Return the [x, y] coordinate for the center point of the cell that contains the specified text.  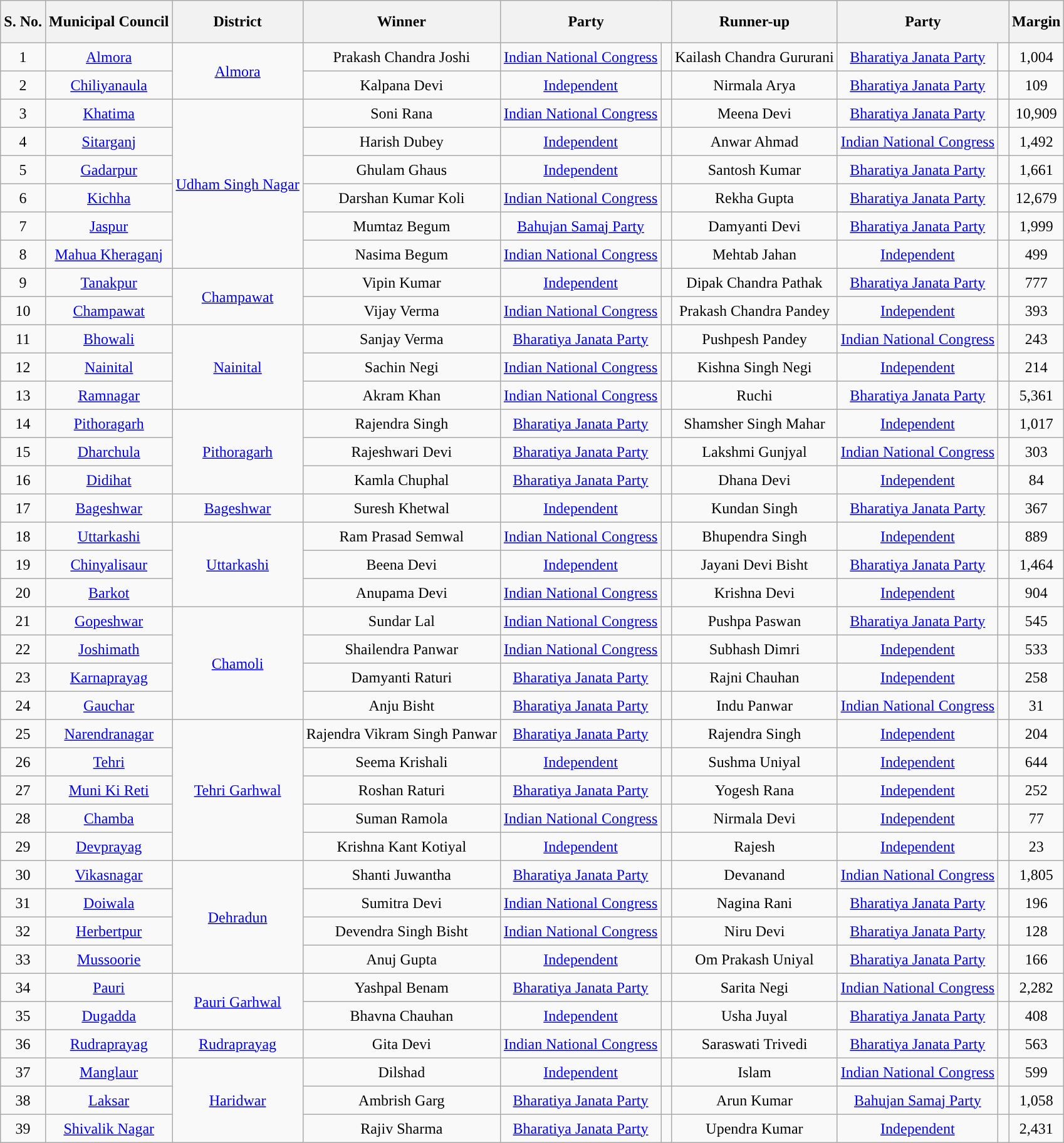
258 [1036, 677]
408 [1036, 1015]
Mahua Kheraganj [108, 254]
22 [23, 649]
19 [23, 564]
24 [23, 706]
Shamsher Singh Mahar [754, 424]
Chamba [108, 818]
Bhowali [108, 338]
166 [1036, 959]
9 [23, 282]
District [237, 22]
Winner [401, 22]
889 [1036, 536]
Beena Devi [401, 564]
Sanjay Verma [401, 338]
37 [23, 1072]
Karnaprayag [108, 677]
18 [23, 536]
Om Prakash Uniyal [754, 959]
367 [1036, 508]
904 [1036, 593]
1,004 [1036, 56]
Laksar [108, 1100]
Meena Devi [754, 113]
Margin [1036, 22]
11 [23, 338]
S. No. [23, 22]
Roshan Raturi [401, 790]
13 [23, 395]
Kichha [108, 198]
Rajendra Vikram Singh Panwar [401, 733]
644 [1036, 762]
2,282 [1036, 988]
Anju Bisht [401, 706]
Rajiv Sharma [401, 1128]
Saraswati Trivedi [754, 1044]
Krishna Kant Kotiyal [401, 846]
Dipak Chandra Pathak [754, 282]
Narendranagar [108, 733]
Prakash Chandra Joshi [401, 56]
Udham Singh Nagar [237, 184]
Sundar Lal [401, 620]
Sitarganj [108, 142]
3 [23, 113]
128 [1036, 931]
Ram Prasad Semwal [401, 536]
Usha Juyal [754, 1015]
Subhash Dimri [754, 649]
12,679 [1036, 198]
Vipin Kumar [401, 282]
Shailendra Panwar [401, 649]
Muni Ki Reti [108, 790]
Pushpesh Pandey [754, 338]
Harish Dubey [401, 142]
8 [23, 254]
Chamoli [237, 663]
Kundan Singh [754, 508]
Gadarpur [108, 169]
Arun Kumar [754, 1100]
Yashpal Benam [401, 988]
Suman Ramola [401, 818]
Didihat [108, 480]
5,361 [1036, 395]
17 [23, 508]
Devanand [754, 875]
Indu Panwar [754, 706]
Jaspur [108, 226]
Joshimath [108, 649]
38 [23, 1100]
Rekha Gupta [754, 198]
777 [1036, 282]
7 [23, 226]
Bhupendra Singh [754, 536]
84 [1036, 480]
32 [23, 931]
25 [23, 733]
Chinyalisaur [108, 564]
Dugadda [108, 1015]
Upendra Kumar [754, 1128]
Shanti Juwantha [401, 875]
Sachin Negi [401, 367]
Rajesh [754, 846]
1,017 [1036, 424]
Akram Khan [401, 395]
599 [1036, 1072]
Rajni Chauhan [754, 677]
303 [1036, 451]
Santosh Kumar [754, 169]
Vikasnagar [108, 875]
20 [23, 593]
Ambrish Garg [401, 1100]
1,464 [1036, 564]
Tanakpur [108, 282]
Vijay Verma [401, 311]
243 [1036, 338]
252 [1036, 790]
Mussoorie [108, 959]
393 [1036, 311]
563 [1036, 1044]
Kalpana Devi [401, 85]
Niru Devi [754, 931]
28 [23, 818]
6 [23, 198]
Ruchi [754, 395]
1 [23, 56]
29 [23, 846]
Pauri Garhwal [237, 1001]
33 [23, 959]
Kailash Chandra Gururani [754, 56]
Devprayag [108, 846]
Seema Krishali [401, 762]
Runner-up [754, 22]
Ramnagar [108, 395]
Pauri [108, 988]
Gita Devi [401, 1044]
Municipal Council [108, 22]
Pushpa Paswan [754, 620]
27 [23, 790]
Rajeshwari Devi [401, 451]
Dilshad [401, 1072]
Mumtaz Begum [401, 226]
Islam [754, 1072]
Dharchula [108, 451]
Gauchar [108, 706]
1,999 [1036, 226]
Herbertpur [108, 931]
1,058 [1036, 1100]
Tehri [108, 762]
Dhana Devi [754, 480]
Anuj Gupta [401, 959]
Bhavna Chauhan [401, 1015]
Damyanti Devi [754, 226]
36 [23, 1044]
Ghulam Ghaus [401, 169]
2,431 [1036, 1128]
12 [23, 367]
545 [1036, 620]
10 [23, 311]
21 [23, 620]
Doiwala [108, 902]
Mehtab Jahan [754, 254]
Nirmala Devi [754, 818]
10,909 [1036, 113]
Tehri Garhwal [237, 790]
Krishna Devi [754, 593]
196 [1036, 902]
109 [1036, 85]
Kamla Chuphal [401, 480]
533 [1036, 649]
Khatima [108, 113]
Yogesh Rana [754, 790]
77 [1036, 818]
Nirmala Arya [754, 85]
Shivalik Nagar [108, 1128]
15 [23, 451]
Sarita Negi [754, 988]
34 [23, 988]
Sumitra Devi [401, 902]
499 [1036, 254]
Lakshmi Gunjyal [754, 451]
Dehradun [237, 917]
35 [23, 1015]
1,661 [1036, 169]
Haridwar [237, 1100]
Jayani Devi Bisht [754, 564]
Nagina Rani [754, 902]
Sushma Uniyal [754, 762]
Devendra Singh Bisht [401, 931]
39 [23, 1128]
Suresh Khetwal [401, 508]
Nasima Begum [401, 254]
2 [23, 85]
1,805 [1036, 875]
Damyanti Raturi [401, 677]
Kishna Singh Negi [754, 367]
Barkot [108, 593]
4 [23, 142]
214 [1036, 367]
30 [23, 875]
16 [23, 480]
1,492 [1036, 142]
Manglaur [108, 1072]
Darshan Kumar Koli [401, 198]
Chiliyanaula [108, 85]
5 [23, 169]
Anupama Devi [401, 593]
Gopeshwar [108, 620]
204 [1036, 733]
Soni Rana [401, 113]
26 [23, 762]
Prakash Chandra Pandey [754, 311]
14 [23, 424]
Anwar Ahmad [754, 142]
